Output the (x, y) coordinate of the center of the cell containing the given text.  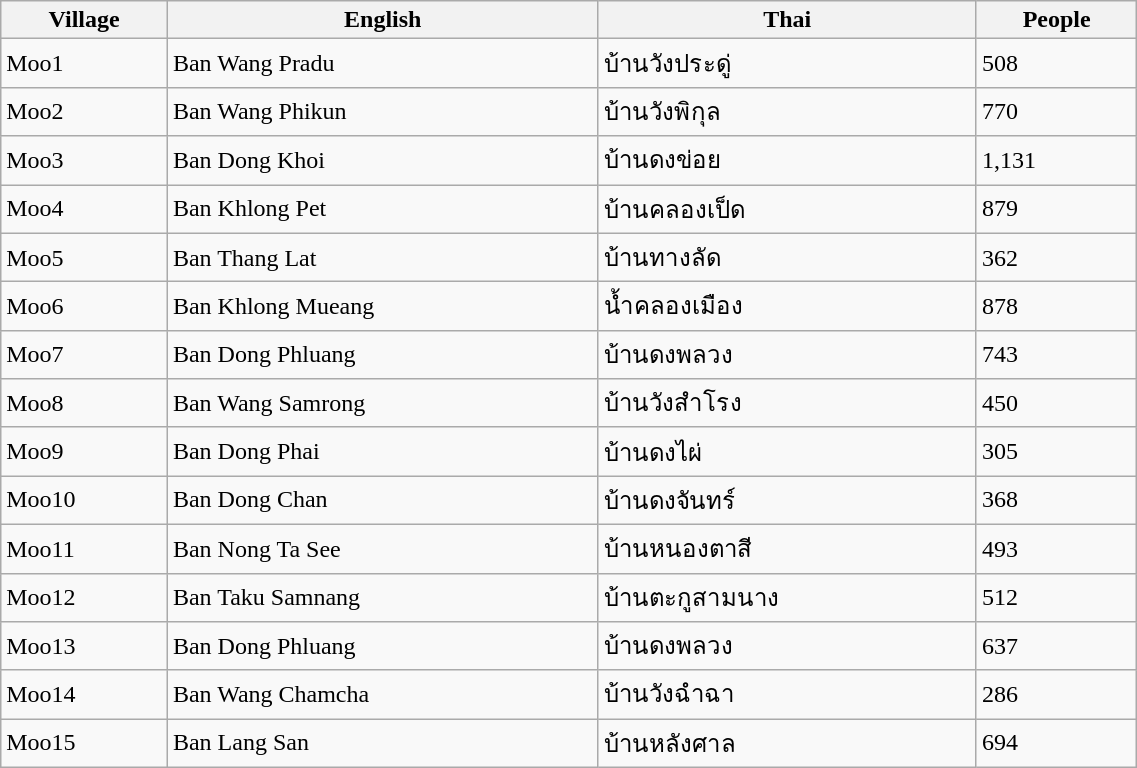
บ้านวังสำโรง (787, 404)
น้ำคลองเมือง (787, 306)
Thai (787, 20)
Ban Wang Samrong (382, 404)
Ban Wang Pradu (382, 64)
362 (1056, 258)
878 (1056, 306)
Moo15 (84, 744)
Ban Nong Ta See (382, 548)
493 (1056, 548)
บ้านหนองตาสี (787, 548)
Ban Khlong Pet (382, 208)
368 (1056, 500)
Moo7 (84, 354)
บ้านดงข่อย (787, 160)
บ้านหลังศาล (787, 744)
Village (84, 20)
บ้านดงจันทร์ (787, 500)
Ban Wang Chamcha (382, 694)
Ban Dong Phai (382, 452)
286 (1056, 694)
Moo1 (84, 64)
บ้านวังฉำฉา (787, 694)
บ้านวังประดู่ (787, 64)
บ้านทางลัด (787, 258)
637 (1056, 646)
305 (1056, 452)
Moo9 (84, 452)
บ้านดงไผ่ (787, 452)
770 (1056, 112)
Ban Thang Lat (382, 258)
People (1056, 20)
Ban Dong Chan (382, 500)
Moo2 (84, 112)
Ban Lang San (382, 744)
743 (1056, 354)
Moo11 (84, 548)
Moo5 (84, 258)
Ban Dong Khoi (382, 160)
450 (1056, 404)
English (382, 20)
Moo3 (84, 160)
บ้านตะกูสามนาง (787, 598)
Moo8 (84, 404)
บ้านวังพิกุล (787, 112)
Moo12 (84, 598)
Ban Taku Samnang (382, 598)
694 (1056, 744)
Ban Khlong Mueang (382, 306)
Moo6 (84, 306)
Moo4 (84, 208)
1,131 (1056, 160)
Moo10 (84, 500)
Ban Wang Phikun (382, 112)
Moo13 (84, 646)
Moo14 (84, 694)
512 (1056, 598)
508 (1056, 64)
บ้านคลองเป็ด (787, 208)
879 (1056, 208)
